Return the [x, y] coordinate for the center point of the cell that contains the specified text.  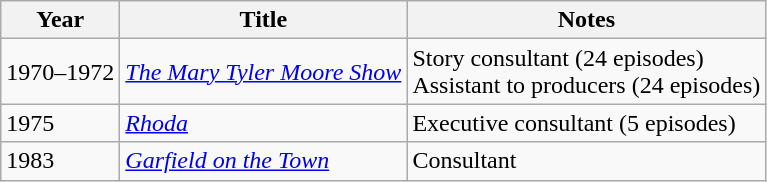
Executive consultant (5 episodes) [586, 123]
Rhoda [264, 123]
Consultant [586, 161]
The Mary Tyler Moore Show [264, 72]
Title [264, 20]
Garfield on the Town [264, 161]
1975 [60, 123]
Year [60, 20]
1970–1972 [60, 72]
Story consultant (24 episodes)Assistant to producers (24 episodes) [586, 72]
Notes [586, 20]
1983 [60, 161]
